Scan for the cell matching the given text and deliver its (x, y) coordinate at center. 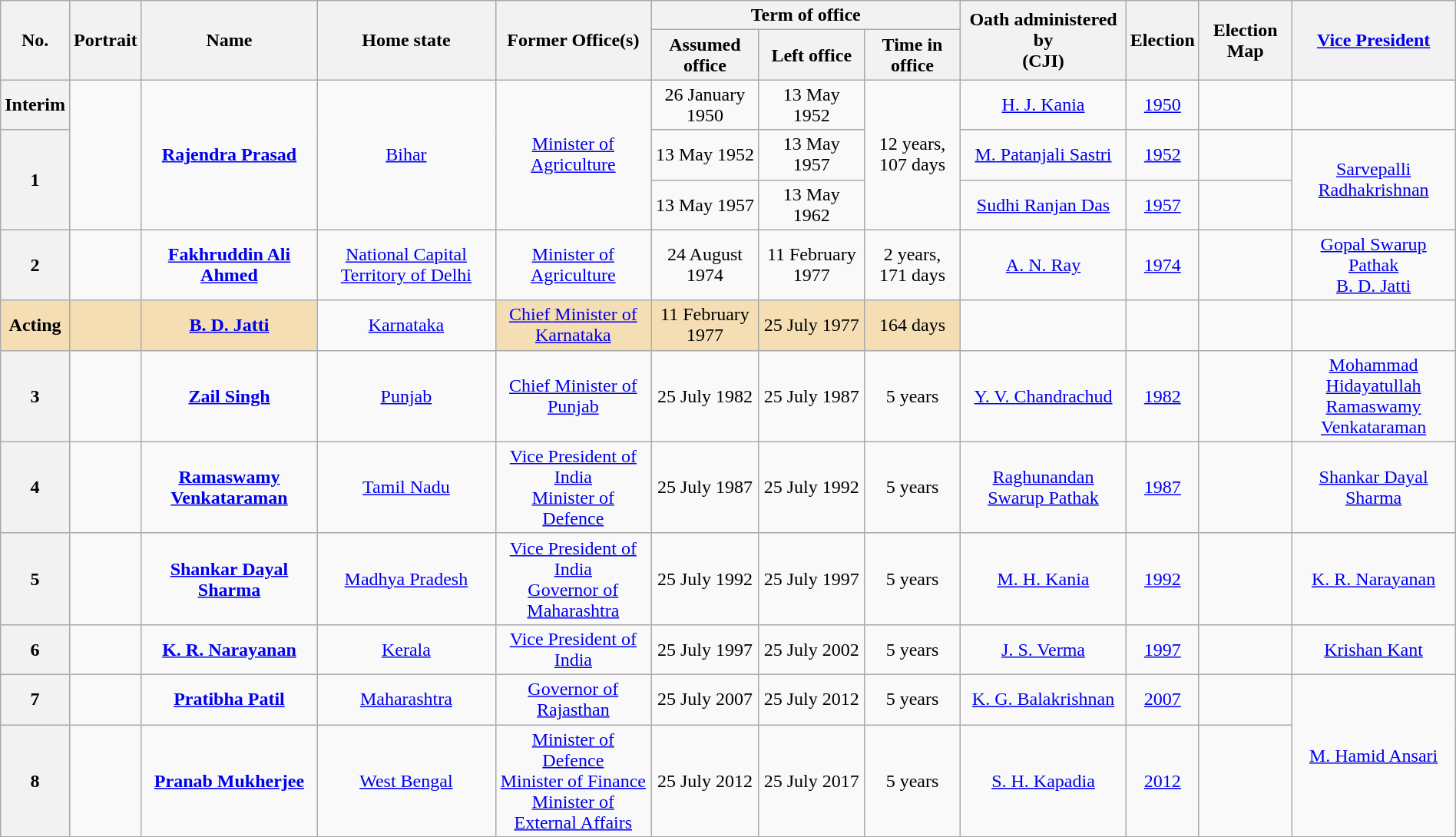
25 July 2017 (811, 781)
1987 (1163, 487)
Krishan Kant (1373, 650)
Chief Minister of Karnataka (573, 326)
1997 (1163, 650)
24 August 1974 (705, 265)
Karnataka (406, 326)
25 July 2007 (705, 699)
Vice President of IndiaMinister of Defence (573, 487)
A. N. Ray (1044, 265)
Governor of Rajasthan (573, 699)
Mohammad HidayatullahRamaswamy Venkataraman (1373, 396)
Zail Singh (229, 396)
8 (35, 781)
Chief Minister of Punjab (573, 396)
4 (35, 487)
Portrait (105, 40)
1974 (1163, 265)
Gopal Swarup PathakB. D. Jatti (1373, 265)
1957 (1163, 204)
Acting (35, 326)
Raghunandan Swarup Pathak (1044, 487)
25 July 1982 (705, 396)
B. D. Jatti (229, 326)
Election Map (1246, 40)
164 days (912, 326)
Sarvepalli Radhakrishnan (1373, 180)
2 years, 171 days (912, 265)
Vice President (1373, 40)
K. G. Balakrishnan (1044, 699)
2007 (1163, 699)
Y. V. Chandrachud (1044, 396)
6 (35, 650)
26 January 1950 (705, 104)
Sudhi Ranjan Das (1044, 204)
Tamil Nadu (406, 487)
Minister of DefenceMinister of FinanceMinister of External Affairs (573, 781)
1992 (1163, 579)
Election (1163, 40)
West Bengal (406, 781)
No. (35, 40)
1952 (1163, 155)
Punjab (406, 396)
M. Patanjali Sastri (1044, 155)
5 (35, 579)
Interim (35, 104)
25 July 1977 (811, 326)
Time in office (912, 55)
J. S. Verma (1044, 650)
1 (35, 180)
Left office (811, 55)
Kerala (406, 650)
M. Hamid Ansari (1373, 756)
1982 (1163, 396)
12 years, 107 days (912, 155)
Term of office (806, 15)
Former Office(s) (573, 40)
Pranab Mukherjee (229, 781)
Rajendra Prasad (229, 155)
Oath administered by(CJI) (1044, 40)
S. H. Kapadia (1044, 781)
3 (35, 396)
Pratibha Patil (229, 699)
7 (35, 699)
Assumed office (705, 55)
M. H. Kania (1044, 579)
Madhya Pradesh (406, 579)
Fakhruddin Ali Ahmed (229, 265)
1950 (1163, 104)
Home state (406, 40)
2 (35, 265)
13 May 1962 (811, 204)
25 July 2002 (811, 650)
2012 (1163, 781)
Ramaswamy Venkataraman (229, 487)
H. J. Kania (1044, 104)
Vice President of India (573, 650)
Name (229, 40)
Bihar (406, 155)
National Capital Territory of Delhi (406, 265)
Vice President of IndiaGovernor of Maharashtra (573, 579)
Maharashtra (406, 699)
